Output the (x, y) coordinate of the center of the cell containing the given text.  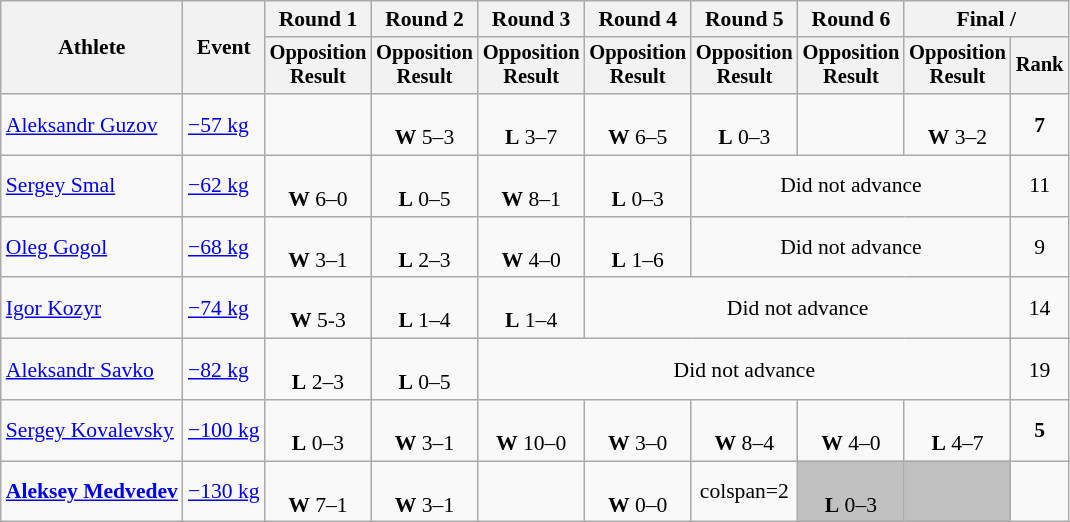
Round 2 (424, 19)
9 (1040, 248)
11 (1040, 186)
−68 kg (224, 248)
−74 kg (224, 308)
Rank (1040, 66)
W 6–5 (638, 124)
Igor Kozyr (92, 308)
−100 kg (224, 430)
L 4–7 (958, 430)
−57 kg (224, 124)
19 (1040, 370)
Final / (986, 19)
7 (1040, 124)
Round 5 (744, 19)
W 3–0 (638, 430)
−62 kg (224, 186)
Round 6 (852, 19)
Event (224, 48)
L 1–6 (638, 248)
Oleg Gogol (92, 248)
W 10–0 (532, 430)
Round 4 (638, 19)
W 5–3 (424, 124)
Aleksandr Guzov (92, 124)
W 7–1 (318, 492)
Sergey Smal (92, 186)
Aleksandr Savko (92, 370)
Sergey Kovalevsky (92, 430)
L 3–7 (532, 124)
W 8–4 (744, 430)
Round 1 (318, 19)
14 (1040, 308)
W 6–0 (318, 186)
Athlete (92, 48)
−82 kg (224, 370)
W 8–1 (532, 186)
W 5-3 (318, 308)
W 3–2 (958, 124)
Round 3 (532, 19)
−130 kg (224, 492)
Aleksey Medvedev (92, 492)
colspan=2 (744, 492)
5 (1040, 430)
W 0–0 (638, 492)
